Extract the [x, y] coordinate from the center of the cell holding the provided text.  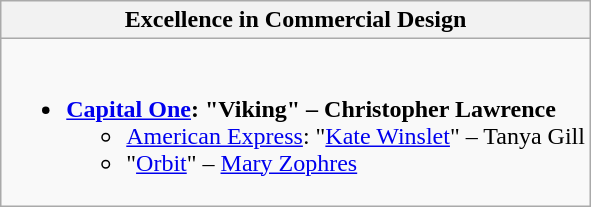
Excellence in Commercial Design [296, 20]
Capital One: "Viking" – Christopher LawrenceAmerican Express: "Kate Winslet" – Tanya Gill"Orbit" – Mary Zophres [296, 122]
